Identify which cell holds the provided text, then report its (X, Y) central coordinate. 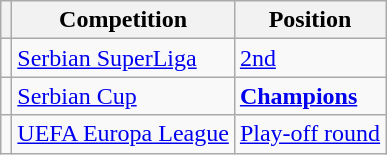
2nd (310, 58)
Position (310, 20)
Play-off round (310, 134)
Serbian Cup (124, 96)
Champions (310, 96)
UEFA Europa League (124, 134)
Competition (124, 20)
Serbian SuperLiga (124, 58)
